Locate the cell with the specified text and output its (X, Y) center coordinate. 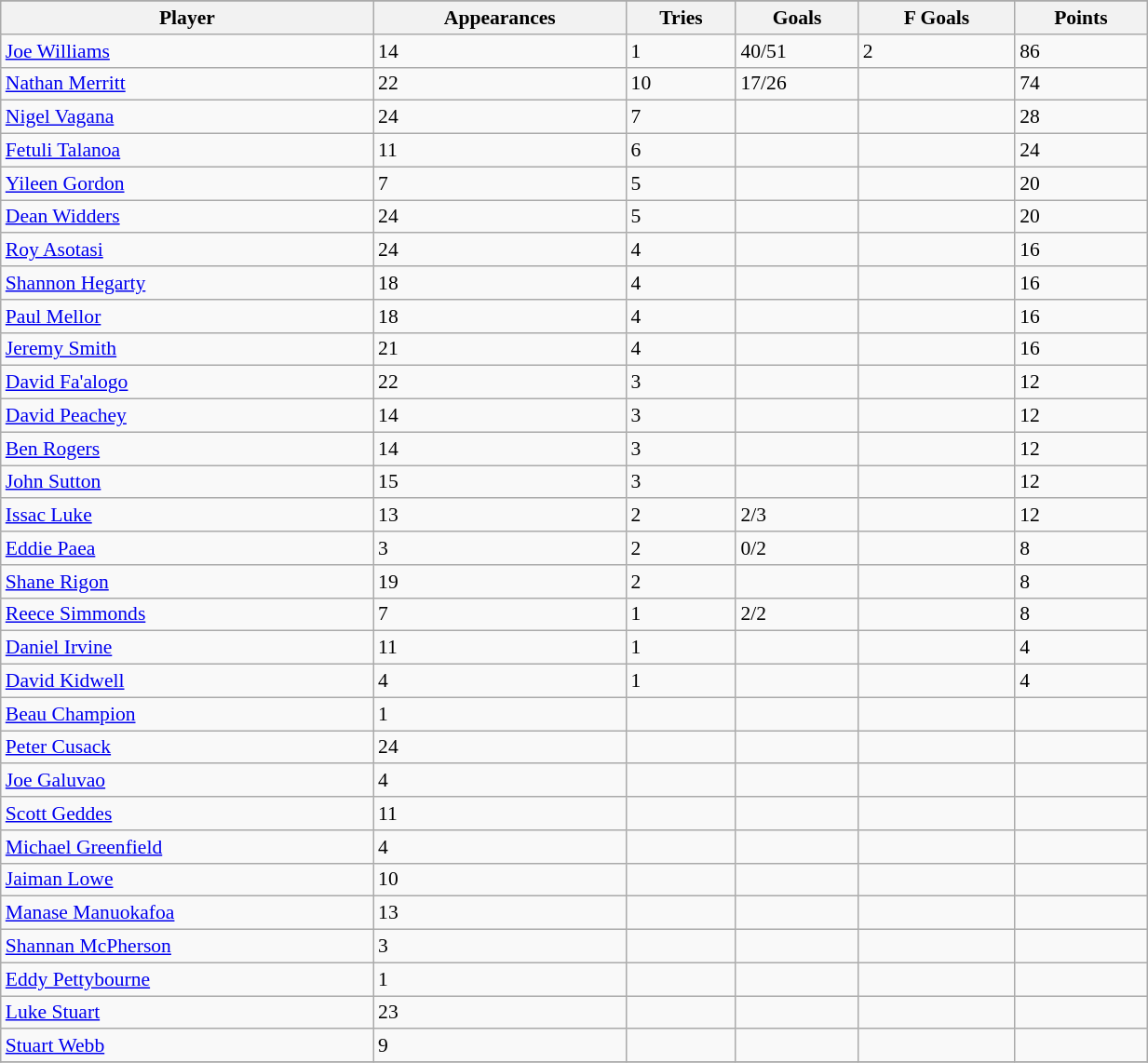
Luke Stuart (187, 1013)
Tries (682, 18)
15 (500, 482)
F Goals (937, 18)
40/51 (797, 51)
9 (500, 1046)
Roy Asotasi (187, 250)
Beau Champion (187, 714)
2/2 (797, 614)
21 (500, 349)
Fetuli Talanoa (187, 151)
Reece Simmonds (187, 614)
John Sutton (187, 482)
Jaiman Lowe (187, 880)
Peter Cusack (187, 747)
Goals (797, 18)
Yileen Gordon (187, 183)
David Fa'alogo (187, 383)
Issac Luke (187, 516)
Player (187, 18)
Shannan McPherson (187, 947)
Joe Williams (187, 51)
23 (500, 1013)
Eddy Pettybourne (187, 979)
Nathan Merritt (187, 84)
Appearances (500, 18)
Shannon Hegarty (187, 283)
74 (1080, 84)
6 (682, 151)
Daniel Irvine (187, 648)
17/26 (797, 84)
Joe Galuvao (187, 781)
Points (1080, 18)
2/3 (797, 516)
Scott Geddes (187, 814)
Michael Greenfield (187, 847)
Nigel Vagana (187, 117)
Stuart Webb (187, 1046)
Manase Manuokafoa (187, 913)
Shane Rigon (187, 582)
19 (500, 582)
0/2 (797, 548)
Ben Rogers (187, 449)
Paul Mellor (187, 316)
David Peachey (187, 416)
Jeremy Smith (187, 349)
86 (1080, 51)
28 (1080, 117)
David Kidwell (187, 681)
Dean Widders (187, 217)
Eddie Paea (187, 548)
